Detect which cell encompasses the target text, then output its (X, Y) center coordinate. 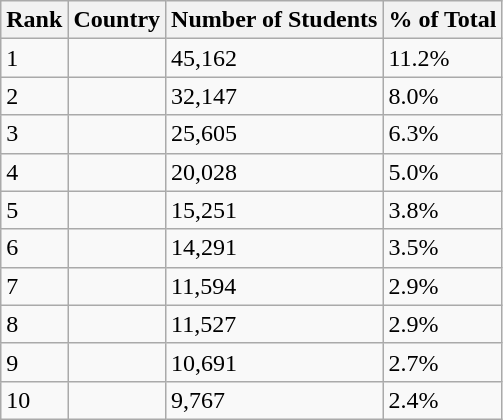
2.7% (442, 362)
6.3% (442, 134)
25,605 (274, 134)
5 (34, 210)
11,527 (274, 324)
45,162 (274, 58)
5.0% (442, 172)
1 (34, 58)
3 (34, 134)
9,767 (274, 400)
% of Total (442, 20)
2 (34, 96)
Country (117, 20)
10,691 (274, 362)
9 (34, 362)
14,291 (274, 248)
10 (34, 400)
Number of Students (274, 20)
8.0% (442, 96)
2.4% (442, 400)
6 (34, 248)
Rank (34, 20)
4 (34, 172)
7 (34, 286)
20,028 (274, 172)
11.2% (442, 58)
3.5% (442, 248)
15,251 (274, 210)
11,594 (274, 286)
32,147 (274, 96)
3.8% (442, 210)
8 (34, 324)
